Provide the [X, Y] coordinate of the cell's center where the given text is located.  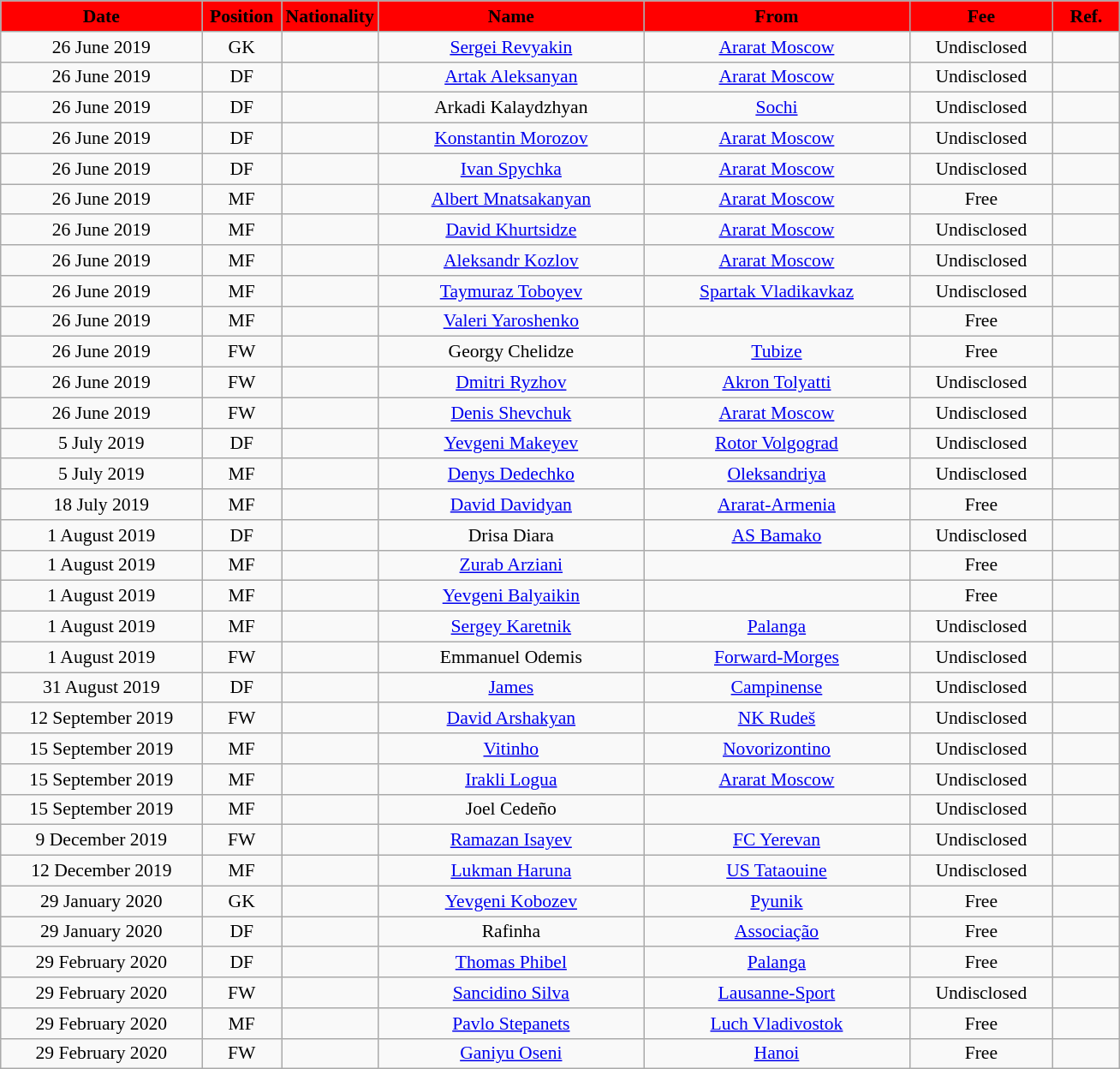
Yevgeni Balyaikin [511, 596]
Yevgeni Kobozev [511, 901]
Sochi [777, 108]
12 December 2019 [101, 871]
Ramazan Isayev [511, 840]
9 December 2019 [101, 840]
18 July 2019 [101, 505]
Taymuraz Toboyev [511, 291]
Georgy Chelidze [511, 352]
From [777, 16]
David Khurtsidze [511, 230]
Ganiyu Oseni [511, 1054]
Vitinho [511, 749]
US Tataouine [777, 871]
Lukman Haruna [511, 871]
James [511, 688]
Tubize [777, 352]
12 September 2019 [101, 719]
AS Bamako [777, 535]
Campinense [777, 688]
Denys Dedechko [511, 475]
Lausanne-Sport [777, 993]
Novorizontino [777, 749]
Forward-Morges [777, 657]
Pavlo Stepanets [511, 1024]
Nationality [329, 16]
Valeri Yaroshenko [511, 321]
Pyunik [777, 901]
Dmitri Ryzhov [511, 383]
Denis Shevchuk [511, 413]
Ivan Spychka [511, 169]
Rafinha [511, 932]
NK Rudeš [777, 719]
Spartak Vladikavkaz [777, 291]
Irakli Logua [511, 779]
FC Yerevan [777, 840]
Luch Vladivostok [777, 1024]
Sergey Karetnik [511, 627]
David Arshakyan [511, 719]
Hanoi [777, 1054]
Ararat-Armenia [777, 505]
Sergei Revyakin [511, 47]
Aleksandr Kozlov [511, 260]
Emmanuel Odemis [511, 657]
Arkadi Kalaydzhyan [511, 108]
Yevgeni Makeyev [511, 444]
Thomas Phibel [511, 963]
Joel Cedeño [511, 809]
Ref. [1087, 16]
Albert Mnatsakanyan [511, 200]
Date [101, 16]
Zurab Arziani [511, 565]
Akron Tolyatti [777, 383]
Artak Aleksanyan [511, 77]
Name [511, 16]
Rotor Volgograd [777, 444]
31 August 2019 [101, 688]
Associação [777, 932]
Drisa Diara [511, 535]
David Davidyan [511, 505]
Oleksandriya [777, 475]
Fee [981, 16]
Position [241, 16]
Sancidino Silva [511, 993]
Konstantin Morozov [511, 139]
